Extract the (X, Y) coordinate from the center of the cell holding the provided text.  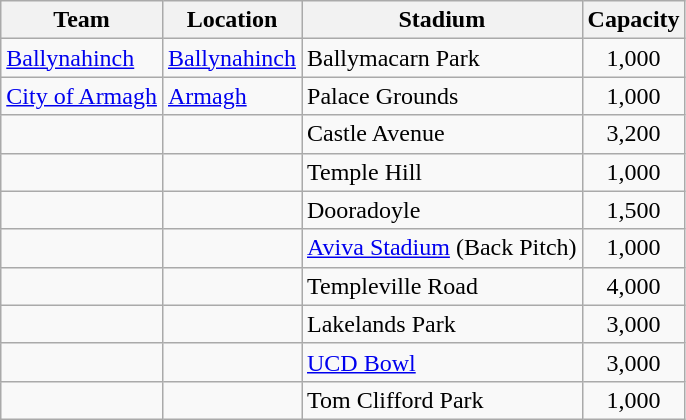
Aviva Stadium (Back Pitch) (442, 248)
Dooradoyle (442, 210)
City of Armagh (82, 96)
Team (82, 20)
Capacity (634, 20)
1,500 (634, 210)
4,000 (634, 286)
Ballymacarn Park (442, 58)
Castle Avenue (442, 134)
UCD Bowl (442, 362)
Temple Hill (442, 172)
3,200 (634, 134)
Lakelands Park (442, 324)
Stadium (442, 20)
Templeville Road (442, 286)
Palace Grounds (442, 96)
Location (232, 20)
Armagh (232, 96)
Tom Clifford Park (442, 400)
